Determine the (X, Y) coordinate at the center of the cell enclosing the given text.  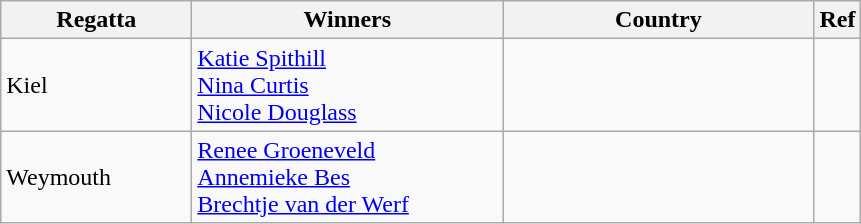
Country (658, 20)
Renee GroeneveldAnnemieke BesBrechtje van der Werf (348, 177)
Winners (348, 20)
Weymouth (96, 177)
Regatta (96, 20)
Ref (838, 20)
Kiel (96, 85)
Katie SpithillNina CurtisNicole Douglass (348, 85)
